Detect which cell encompasses the target text, then output its [X, Y] center coordinate. 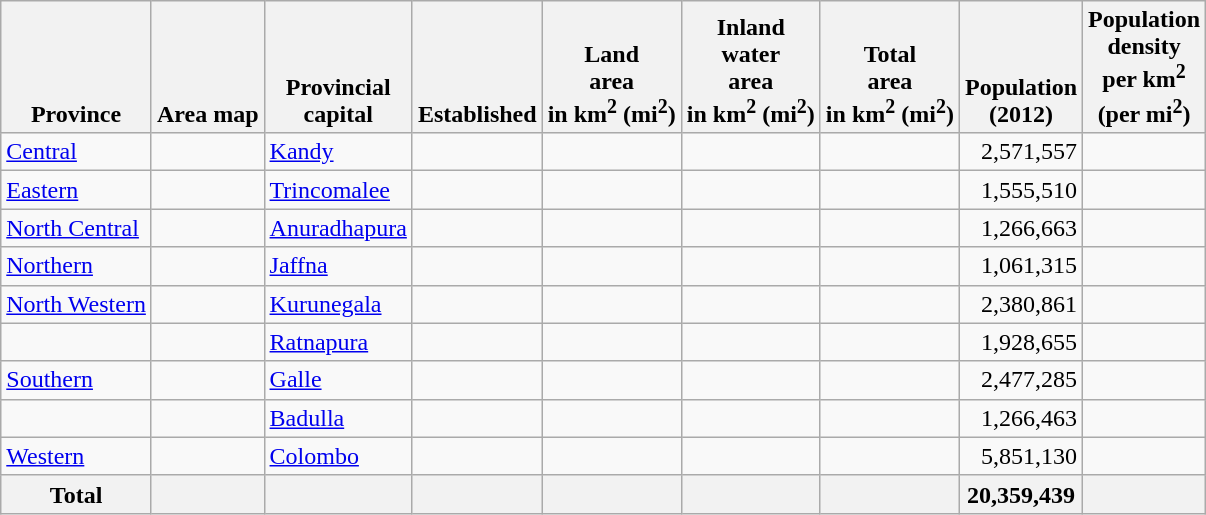
Inlandwaterareain km2 (mi2) [750, 67]
Central [76, 152]
Western [76, 456]
1,266,463 [1020, 418]
Totalareain km2 (mi2) [890, 67]
Jaffna [338, 266]
1,266,663 [1020, 228]
North Western [76, 304]
Landareain km2 (mi2) [612, 67]
Area map [208, 67]
Northern [76, 266]
2,477,285 [1020, 380]
1,928,655 [1020, 342]
Total [76, 494]
Southern [76, 380]
Kurunegala [338, 304]
Anuradhapura [338, 228]
Province [76, 67]
Population(2012) [1020, 67]
Trincomalee [338, 190]
Kandy [338, 152]
Badulla [338, 418]
2,571,557 [1020, 152]
Ratnapura [338, 342]
Populationdensityper km2(per mi2) [1144, 67]
Eastern [76, 190]
Provincialcapital [338, 67]
Galle [338, 380]
1,555,510 [1020, 190]
2,380,861 [1020, 304]
Established [477, 67]
Colombo [338, 456]
5,851,130 [1020, 456]
North Central [76, 228]
20,359,439 [1020, 494]
1,061,315 [1020, 266]
